Detect which cell encompasses the target text, then output its (x, y) center coordinate. 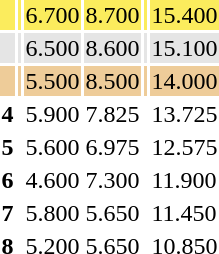
5.900 (52, 114)
11.900 (184, 180)
5.600 (52, 147)
7 (8, 213)
6.500 (52, 48)
5.500 (52, 81)
15.400 (184, 15)
8.700 (112, 15)
12.575 (184, 147)
5.800 (52, 213)
14.000 (184, 81)
5 (8, 147)
6.700 (52, 15)
13.725 (184, 114)
8.600 (112, 48)
6 (8, 180)
4.600 (52, 180)
15.100 (184, 48)
8.500 (112, 81)
6.975 (112, 147)
7.300 (112, 180)
7.825 (112, 114)
5.650 (112, 213)
4 (8, 114)
11.450 (184, 213)
